Find where the given text appears and provide that cell's center as [X, Y] coordinate. 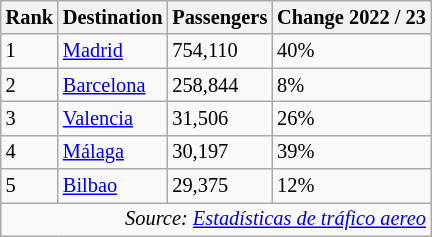
Madrid [112, 51]
8% [352, 85]
3 [30, 118]
258,844 [220, 85]
26% [352, 118]
Barcelona [112, 85]
Passengers [220, 17]
39% [352, 152]
Destination [112, 17]
40% [352, 51]
Valencia [112, 118]
Source: Estadísticas de tráfico aereo [216, 219]
Change 2022 / 23 [352, 17]
1 [30, 51]
29,375 [220, 186]
5 [30, 186]
4 [30, 152]
2 [30, 85]
Bilbao [112, 186]
Rank [30, 17]
Málaga [112, 152]
31,506 [220, 118]
754,110 [220, 51]
12% [352, 186]
30,197 [220, 152]
